Output the [X, Y] coordinate of the center of the cell containing the given text.  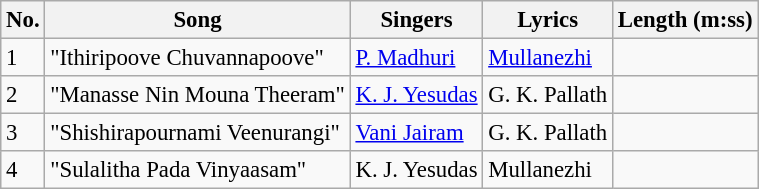
Lyrics [548, 20]
4 [23, 170]
3 [23, 133]
P. Madhuri [416, 58]
Song [198, 20]
"Sulalitha Pada Vinyaasam" [198, 170]
"Ithiripoove Chuvannapoove" [198, 58]
1 [23, 58]
"Manasse Nin Mouna Theeram" [198, 95]
"Shishirapournami Veenurangi" [198, 133]
2 [23, 95]
Length (m:ss) [684, 20]
No. [23, 20]
Vani Jairam [416, 133]
Singers [416, 20]
